Return [x, y] of the center of cell containing provided text 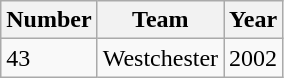
43 [49, 58]
Number [49, 20]
2002 [254, 58]
Year [254, 20]
Westchester [160, 58]
Team [160, 20]
